Capture the cell that displays the provided text and extract its (X, Y) central coordinate. 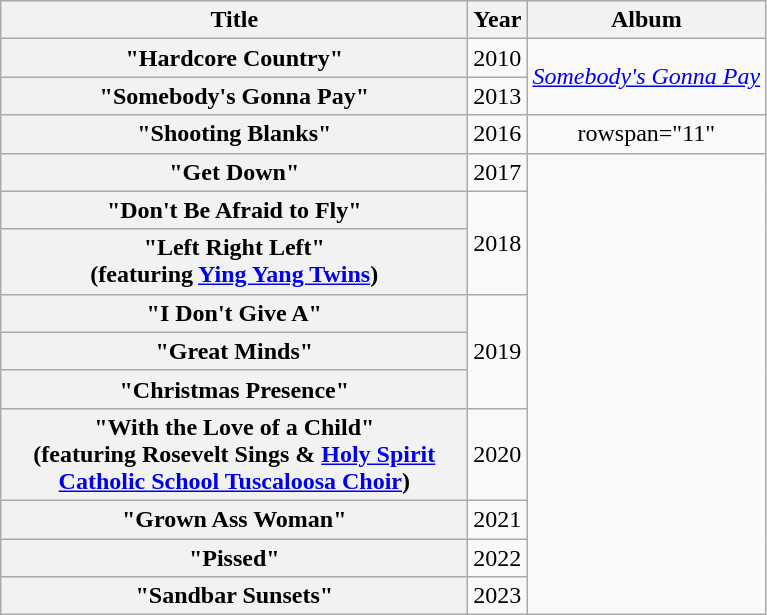
2023 (498, 596)
"Get Down" (234, 172)
"Grown Ass Woman" (234, 519)
"Great Minds" (234, 351)
2013 (498, 96)
2017 (498, 172)
"Shooting Blanks" (234, 134)
"Pissed" (234, 557)
"Left Right Left"(featuring Ying Yang Twins) (234, 262)
rowspan="11" (646, 134)
Year (498, 20)
"With the Love of a Child"(featuring Rosevelt Sings & Holy Spirit Catholic School Tuscaloosa Choir) (234, 454)
2018 (498, 242)
2019 (498, 351)
2010 (498, 58)
2022 (498, 557)
Title (234, 20)
Album (646, 20)
"Somebody's Gonna Pay" (234, 96)
Somebody's Gonna Pay (646, 77)
"I Don't Give A" (234, 313)
"Sandbar Sunsets" (234, 596)
"Don't Be Afraid to Fly" (234, 210)
"Christmas Presence" (234, 389)
2020 (498, 454)
"Hardcore Country" (234, 58)
2021 (498, 519)
2016 (498, 134)
